Find where the given text appears and provide that cell's center as [X, Y] coordinate. 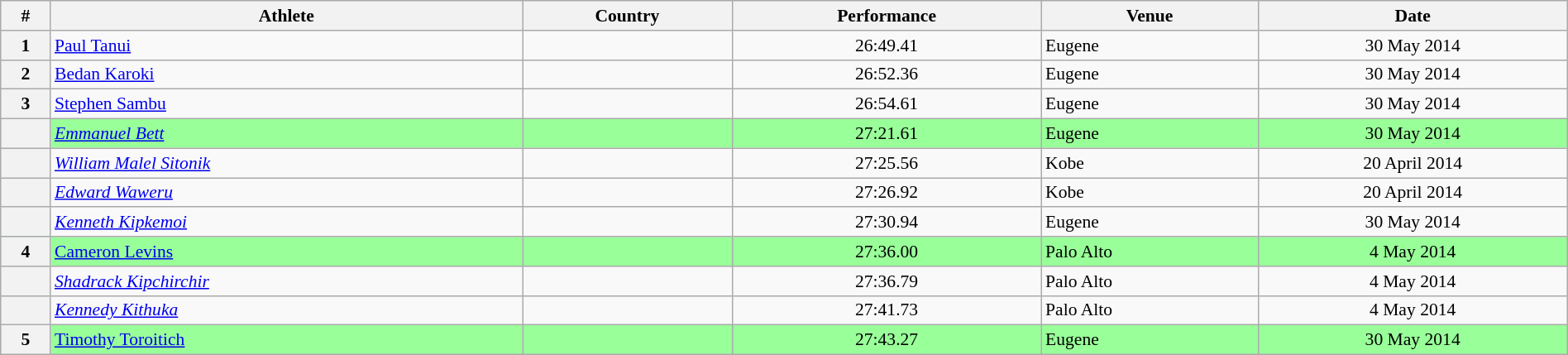
Cameron Levins [286, 252]
27:36.00 [887, 252]
Edward Waweru [286, 193]
Stephen Sambu [286, 104]
Date [1413, 16]
27:43.27 [887, 340]
Country [627, 16]
Emmanuel Bett [286, 134]
Performance [887, 16]
26:52.36 [887, 74]
5 [26, 340]
27:25.56 [887, 163]
26:49.41 [887, 46]
Bedan Karoki [286, 74]
Venue [1150, 16]
27:36.79 [887, 281]
2 [26, 74]
1 [26, 46]
Paul Tanui [286, 46]
Timothy Toroitich [286, 340]
4 [26, 252]
# [26, 16]
Kenneth Kipkemoi [286, 223]
Athlete [286, 16]
3 [26, 104]
27:26.92 [887, 193]
26:54.61 [887, 104]
27:21.61 [887, 134]
27:41.73 [887, 310]
Kennedy Kithuka [286, 310]
Shadrack Kipchirchir [286, 281]
27:30.94 [887, 223]
William Malel Sitonik [286, 163]
